Locate the cell with the specified text and output its [X, Y] center coordinate. 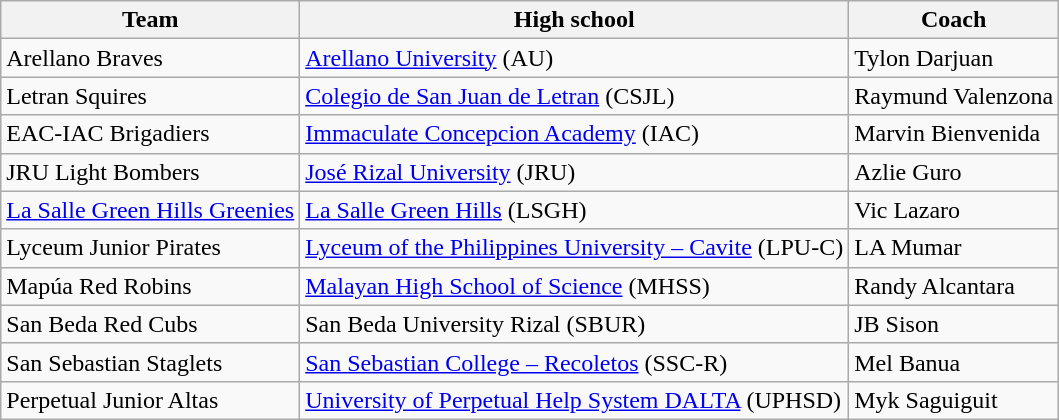
Tylon Darjuan [954, 58]
La Salle Green Hills Greenies [150, 210]
Marvin Bienvenida [954, 134]
Colegio de San Juan de Letran (CSJL) [574, 96]
Letran Squires [150, 96]
San Beda University Rizal (SBUR) [574, 324]
Coach [954, 20]
Arellano University (AU) [574, 58]
Team [150, 20]
LA Mumar [954, 248]
Malayan High School of Science (MHSS) [574, 286]
La Salle Green Hills (LSGH) [574, 210]
EAC-IAC Brigadiers [150, 134]
Perpetual Junior Altas [150, 400]
Lyceum Junior Pirates [150, 248]
San Beda Red Cubs [150, 324]
Myk Saguiguit [954, 400]
San Sebastian Staglets [150, 362]
High school [574, 20]
José Rizal University (JRU) [574, 172]
University of Perpetual Help System DALTA (UPHSD) [574, 400]
Azlie Guro [954, 172]
Immaculate Concepcion Academy (IAC) [574, 134]
JB Sison [954, 324]
Lyceum of the Philippines University – Cavite (LPU-C) [574, 248]
Mapúa Red Robins [150, 286]
Randy Alcantara [954, 286]
Vic Lazaro [954, 210]
San Sebastian College – Recoletos (SSC-R) [574, 362]
JRU Light Bombers [150, 172]
Arellano Braves [150, 58]
Raymund Valenzona [954, 96]
Mel Banua [954, 362]
